For the text-containing cell, return its midpoint in [x, y] coordinate format. 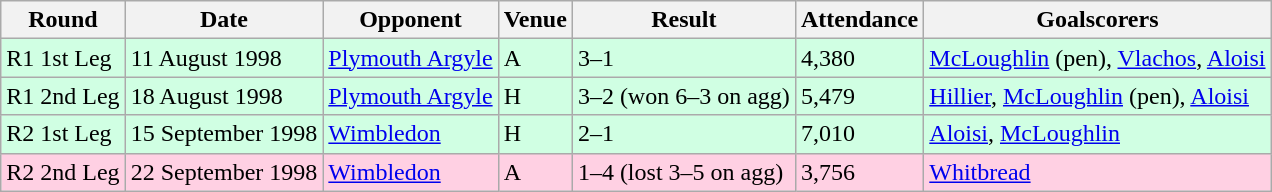
1–4 (lost 3–5 on agg) [684, 172]
22 September 1998 [224, 172]
Venue [535, 20]
Opponent [410, 20]
Hillier, McLoughlin (pen), Aloisi [1098, 96]
11 August 1998 [224, 58]
Date [224, 20]
3–2 (won 6–3 on agg) [684, 96]
7,010 [859, 134]
2–1 [684, 134]
McLoughlin (pen), Vlachos, Aloisi [1098, 58]
R2 2nd Leg [63, 172]
R1 2nd Leg [63, 96]
R2 1st Leg [63, 134]
Round [63, 20]
R1 1st Leg [63, 58]
Whitbread [1098, 172]
Goalscorers [1098, 20]
4,380 [859, 58]
3–1 [684, 58]
15 September 1998 [224, 134]
5,479 [859, 96]
3,756 [859, 172]
18 August 1998 [224, 96]
Result [684, 20]
Aloisi, McLoughlin [1098, 134]
Attendance [859, 20]
